Pinpoint the cell where the given text exists, returning its (x, y) midpoint coordinate. 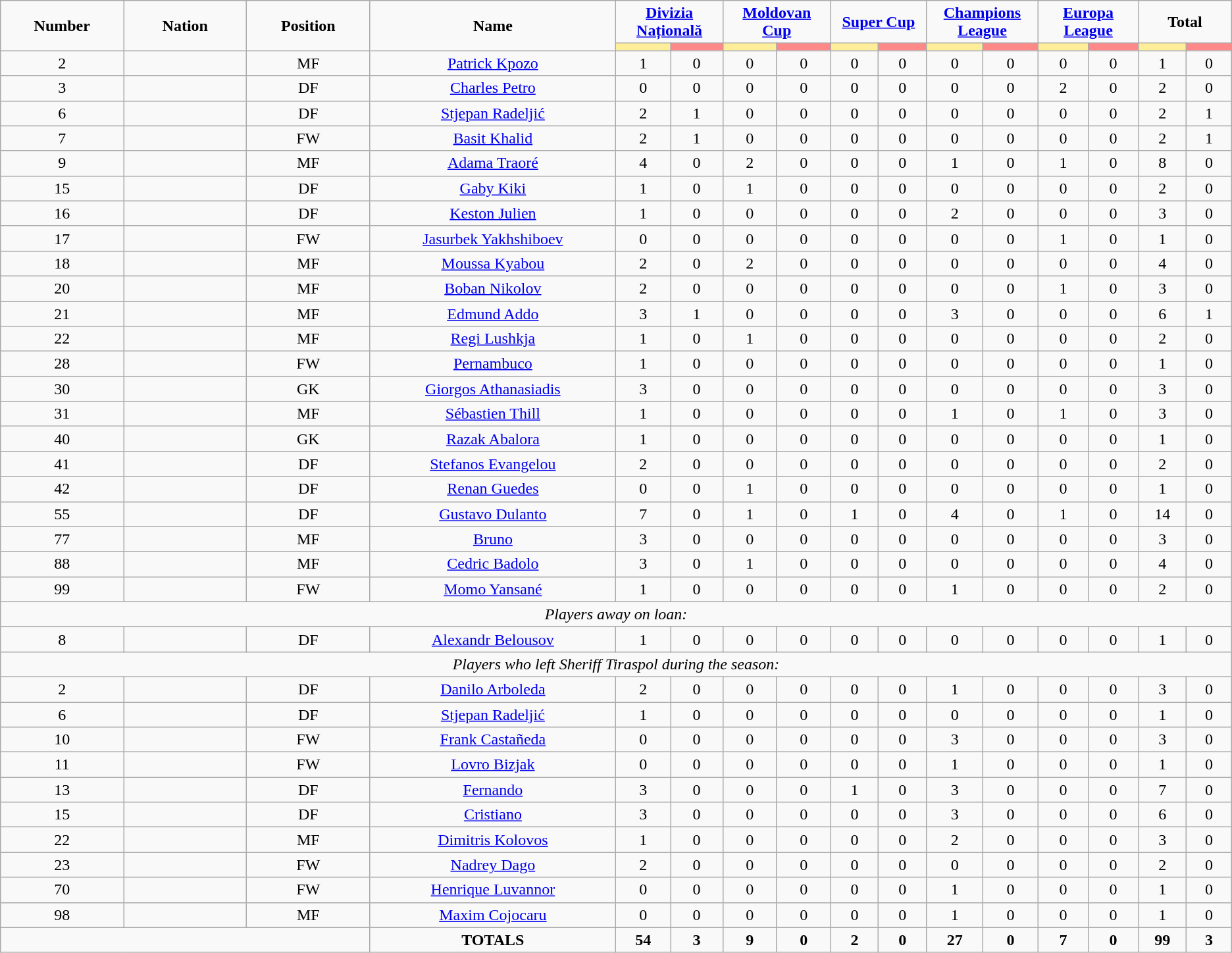
Keston Julien (493, 213)
Edmund Addo (493, 314)
Giorgos Athanasiadis (493, 389)
42 (62, 489)
Nation (186, 26)
Danilo Arboleda (493, 689)
98 (62, 915)
Pernambuco (493, 364)
40 (62, 439)
Number (62, 26)
54 (644, 940)
70 (62, 890)
77 (62, 539)
Champions League (983, 22)
23 (62, 865)
Name (493, 26)
Players away on loan: (616, 614)
Stefanos Evangelou (493, 464)
17 (62, 238)
Super Cup (878, 22)
Momo Yansané (493, 589)
Basit Khalid (493, 138)
Fernando (493, 790)
Dimitris Kolovos (493, 840)
Adama Traoré (493, 163)
Players who left Sheriff Tiraspol during the season: (616, 664)
Cristiano (493, 815)
Cedric Badolo (493, 564)
Europa League (1088, 22)
88 (62, 564)
Jasurbek Yakhshiboev (493, 238)
20 (62, 288)
28 (62, 364)
Patrick Kpozo (493, 63)
18 (62, 263)
Alexandr Belousov (493, 639)
13 (62, 790)
41 (62, 464)
14 (1162, 514)
Moussa Kyabou (493, 263)
16 (62, 213)
Total (1185, 22)
Maxim Cojocaru (493, 915)
Frank Castañeda (493, 740)
Regi Lushkja (493, 339)
Gustavo Dulanto (493, 514)
Razak Abalora (493, 439)
Position (308, 26)
27 (955, 940)
Gaby Kiki (493, 188)
Renan Guedes (493, 489)
55 (62, 514)
Divizia Națională (669, 22)
Charles Petro (493, 88)
Lovro Bizjak (493, 765)
21 (62, 314)
TOTALS (493, 940)
Sébastien Thill (493, 414)
31 (62, 414)
Moldovan Cup (777, 22)
30 (62, 389)
Boban Nikolov (493, 288)
Henrique Luvannor (493, 890)
10 (62, 740)
Nadrey Dago (493, 865)
11 (62, 765)
Bruno (493, 539)
